From the cell containing the given text, extract its center point as [x, y] coordinate. 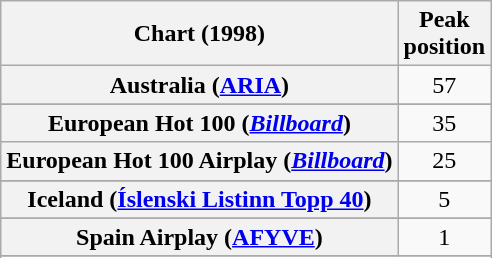
25 [444, 161]
Peakposition [444, 34]
Iceland (Íslenski Listinn Topp 40) [200, 199]
57 [444, 85]
Spain Airplay (AFYVE) [200, 237]
1 [444, 237]
Chart (1998) [200, 34]
European Hot 100 (Billboard) [200, 123]
35 [444, 123]
European Hot 100 Airplay (Billboard) [200, 161]
Australia (ARIA) [200, 85]
5 [444, 199]
